Find where the given text appears and provide that cell's center as (x, y) coordinate. 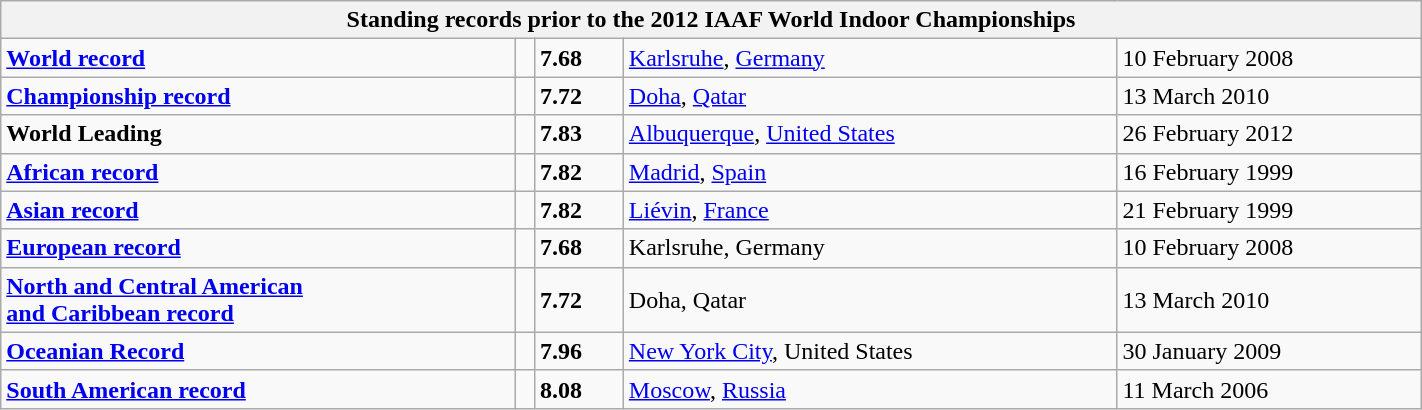
South American record (258, 389)
African record (258, 172)
21 February 1999 (1269, 210)
World record (258, 58)
Championship record (258, 96)
Liévin, France (870, 210)
16 February 1999 (1269, 172)
7.83 (578, 134)
8.08 (578, 389)
Albuquerque, United States (870, 134)
Madrid, Spain (870, 172)
11 March 2006 (1269, 389)
Oceanian Record (258, 351)
World Leading (258, 134)
New York City, United States (870, 351)
Moscow, Russia (870, 389)
30 January 2009 (1269, 351)
Standing records prior to the 2012 IAAF World Indoor Championships (711, 20)
Asian record (258, 210)
26 February 2012 (1269, 134)
7.96 (578, 351)
European record (258, 248)
North and Central American and Caribbean record (258, 300)
